For the text-containing cell, return its midpoint in (x, y) coordinate format. 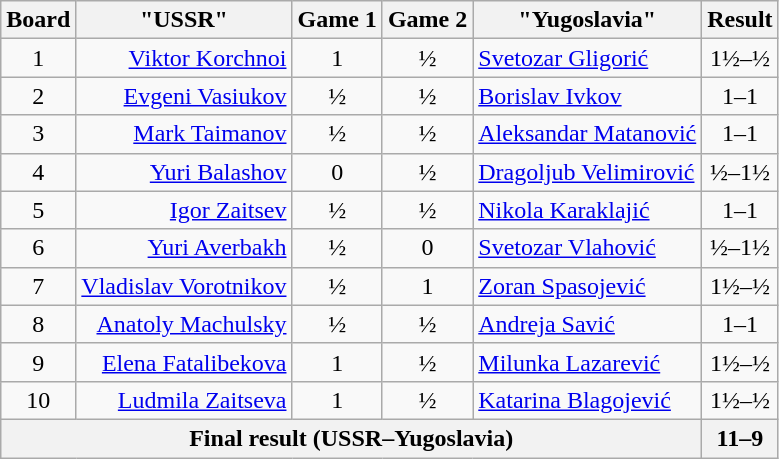
Game 1 (337, 20)
Viktor Korchnoi (184, 58)
Borislav Ivkov (588, 96)
Dragoljub Velimirović (588, 172)
Anatoly Machulsky (184, 324)
Igor Zaitsev (184, 210)
Aleksandar Matanović (588, 134)
Andreja Savić (588, 324)
Ludmila Zaitseva (184, 400)
Elena Fatalibekova (184, 362)
Zoran Spasojević (588, 286)
2 (38, 96)
Mark Taimanov (184, 134)
Nikola Karaklajić (588, 210)
Svetozar Vlahović (588, 248)
Yuri Averbakh (184, 248)
8 (38, 324)
Final result (USSR–Yugoslavia) (352, 438)
3 (38, 134)
Board (38, 20)
10 (38, 400)
"Yugoslavia" (588, 20)
Vladislav Vorotnikov (184, 286)
5 (38, 210)
11–9 (740, 438)
Yuri Balashov (184, 172)
7 (38, 286)
Svetozar Gligorić (588, 58)
Game 2 (427, 20)
Katarina Blagojević (588, 400)
9 (38, 362)
6 (38, 248)
Result (740, 20)
4 (38, 172)
Milunka Lazarević (588, 362)
Evgeni Vasiukov (184, 96)
"USSR" (184, 20)
